Detect which cell encompasses the target text, then output its (x, y) center coordinate. 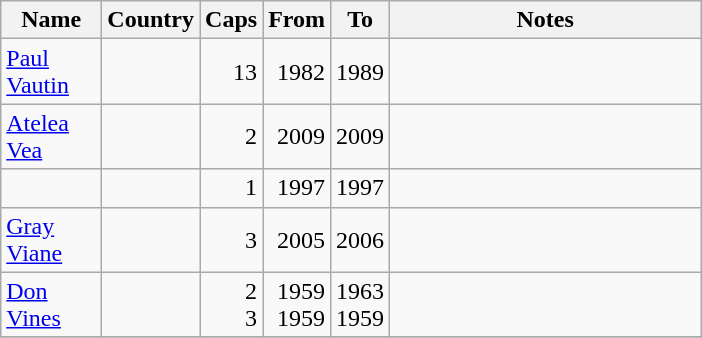
1 (232, 188)
19631959 (360, 304)
2005 (297, 240)
Country (151, 20)
13 (232, 72)
3 (232, 240)
Gray Viane (52, 240)
Don Vines (52, 304)
1982 (297, 72)
From (297, 20)
2006 (360, 240)
Atelea Vea (52, 136)
2 (232, 136)
23 (232, 304)
Name (52, 20)
To (360, 20)
Caps (232, 20)
Paul Vautin (52, 72)
19591959 (297, 304)
Notes (546, 20)
1989 (360, 72)
